For the text-containing cell, return its midpoint in (X, Y) coordinate format. 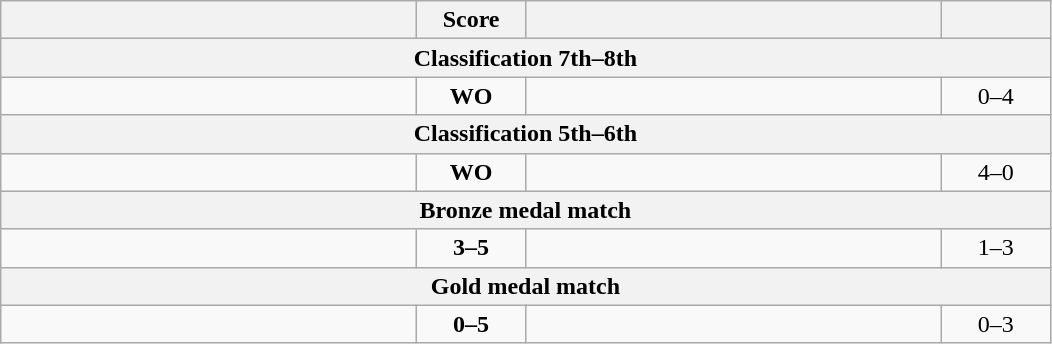
Classification 5th–6th (526, 134)
0–4 (996, 96)
0–5 (472, 324)
3–5 (472, 248)
Classification 7th–8th (526, 58)
Gold medal match (526, 286)
4–0 (996, 172)
Score (472, 20)
1–3 (996, 248)
Bronze medal match (526, 210)
0–3 (996, 324)
